Search for the cell housing the specified text and yield its (X, Y) center coordinate. 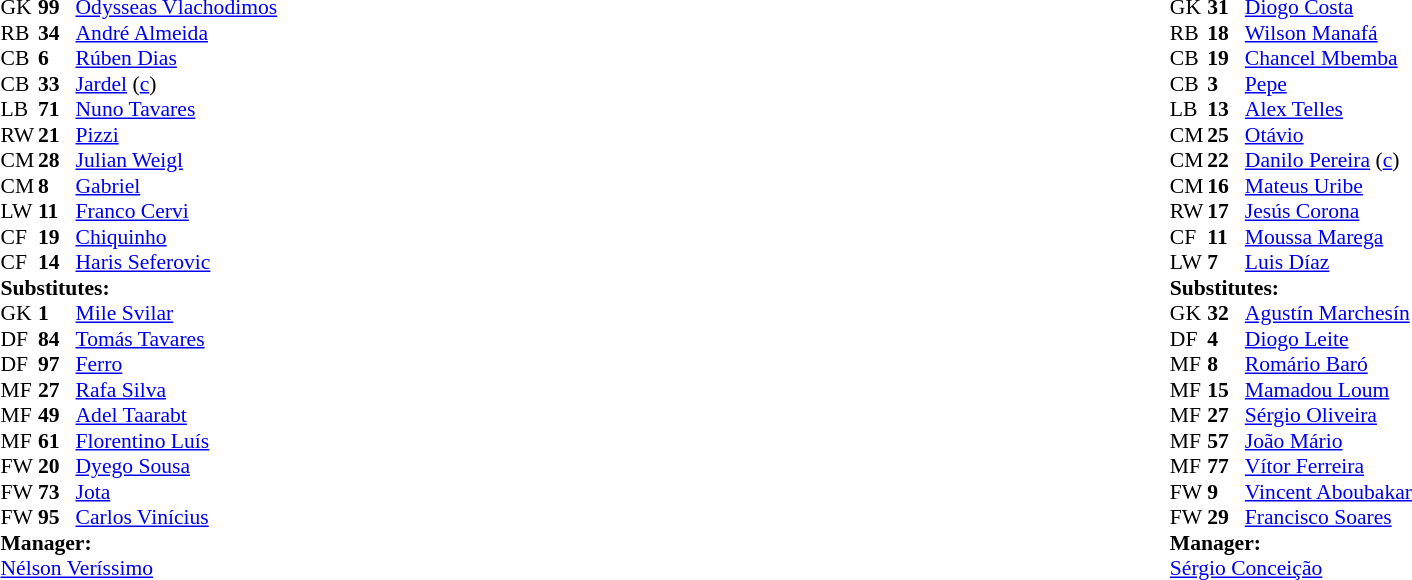
Nuno Tavares (211, 109)
34 (57, 33)
Carlos Vinícius (211, 517)
1 (57, 313)
25 (1226, 135)
Pizzi (211, 135)
Ferro (211, 365)
97 (57, 365)
95 (57, 517)
9 (1226, 492)
18 (1226, 33)
Mile Svilar (211, 313)
77 (1226, 467)
Rafa Silva (211, 390)
33 (57, 84)
4 (1226, 339)
6 (57, 59)
Florentino Luís (211, 441)
3 (1226, 84)
29 (1226, 517)
Jardel (c) (211, 84)
16 (1226, 186)
Dyego Sousa (211, 467)
Haris Seferovic (211, 263)
71 (57, 109)
14 (57, 263)
49 (57, 415)
84 (57, 339)
17 (1226, 211)
61 (57, 441)
Julian Weigl (211, 161)
Gabriel (211, 186)
73 (57, 492)
7 (1226, 263)
Franco Cervi (211, 211)
André Almeida (211, 33)
Tomás Tavares (211, 339)
32 (1226, 313)
57 (1226, 441)
Manager: (172, 543)
28 (57, 161)
15 (1226, 390)
21 (57, 135)
13 (1226, 109)
Jota (211, 492)
20 (57, 467)
Adel Taarabt (211, 415)
Chiquinho (211, 237)
Substitutes: (172, 288)
Rúben Dias (211, 59)
22 (1226, 161)
